Capture the cell that displays the provided text and extract its (X, Y) central coordinate. 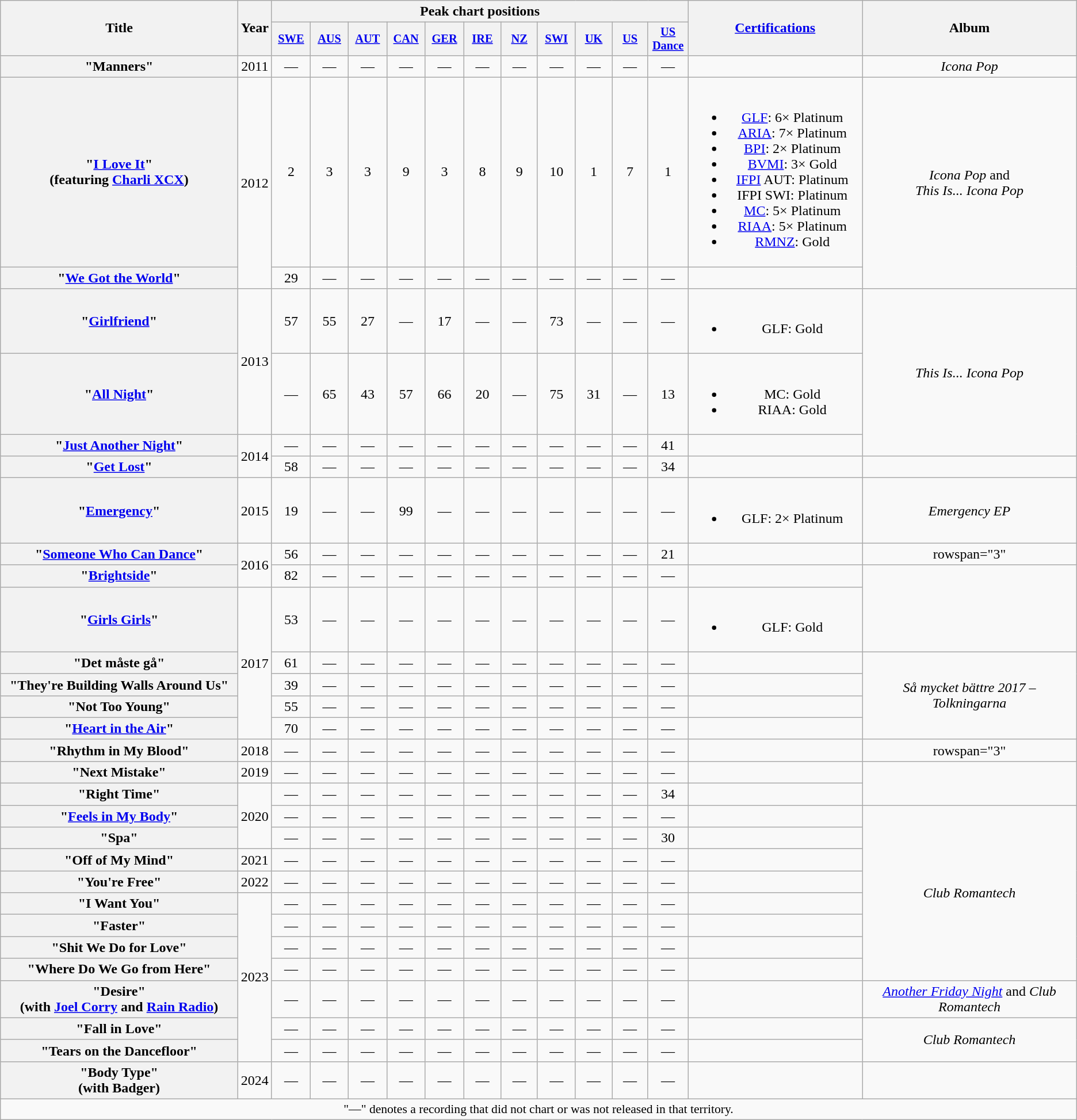
"Shit We Do for Love" (120, 947)
Another Friday Night and Club Romantech (970, 999)
2018 (254, 750)
2013 (254, 361)
"Someone Who Can Dance" (120, 554)
Så mycket bättre 2017 – Tolkningarna (970, 695)
"Desire"(with Joel Corry and Rain Radio) (120, 999)
2016 (254, 565)
Title (120, 28)
41 (667, 445)
"Body Type"(with Badger) (120, 1080)
99 (406, 511)
2015 (254, 511)
GLF: 6× PlatinumARIA: 7× PlatinumBPI: 2× PlatinumBVMI: 3× GoldIFPI AUT: PlatinumIFPI SWI: PlatinumMC: 5× PlatinumRIAA: 5× PlatinumRMNZ: Gold (776, 173)
"—" denotes a recording that did not chart or was not released in that territory. (538, 1109)
75 (556, 394)
2023 (254, 977)
Icona Pop (970, 66)
Year (254, 28)
"Just Another Night" (120, 445)
"Next Mistake" (120, 772)
73 (556, 321)
65 (330, 394)
39 (291, 685)
"I Love It"(featuring Charli XCX) (120, 173)
"Feels in My Body" (120, 816)
2024 (254, 1080)
"Emergency" (120, 511)
"Brightside" (120, 576)
"Heart in the Air" (120, 728)
UK (594, 39)
"I Want You" (120, 904)
"Spa" (120, 838)
"They're Building Walls Around Us" (120, 685)
21 (667, 554)
2021 (254, 860)
"Det måste gå" (120, 663)
13 (667, 394)
Icona Pop andThis Is... Icona Pop (970, 183)
SWE (291, 39)
2017 (254, 663)
8 (482, 173)
"Faster" (120, 926)
US (631, 39)
NZ (519, 39)
56 (291, 554)
Peak chart positions (480, 12)
70 (291, 728)
58 (291, 467)
53 (291, 619)
USDance (667, 39)
82 (291, 576)
"Fall in Love" (120, 1029)
This Is... Icona Pop (970, 373)
"Get Lost" (120, 467)
"We Got the World" (120, 278)
27 (368, 321)
29 (291, 278)
19 (291, 511)
"All Night" (120, 394)
61 (291, 663)
"Right Time" (120, 794)
AUS (330, 39)
SWI (556, 39)
30 (667, 838)
MC: GoldRIAA: Gold (776, 394)
2022 (254, 882)
2 (291, 173)
43 (368, 394)
Emergency EP (970, 511)
IRE (482, 39)
2014 (254, 456)
GER (444, 39)
"Girlfriend" (120, 321)
"Where Do We Go from Here" (120, 969)
2012 (254, 183)
"Girls Girls" (120, 619)
"Off of My Mind" (120, 860)
31 (594, 394)
"Manners" (120, 66)
20 (482, 394)
AUT (368, 39)
66 (444, 394)
"Tears on the Dancefloor" (120, 1050)
"Rhythm in My Blood" (120, 750)
10 (556, 173)
GLF: 2× Platinum (776, 511)
17 (444, 321)
CAN (406, 39)
Certifications (776, 28)
"You're Free" (120, 882)
"Not Too Young" (120, 706)
2011 (254, 66)
7 (631, 173)
2019 (254, 772)
2020 (254, 816)
Album (970, 28)
